Detect which cell encompasses the target text, then output its (X, Y) center coordinate. 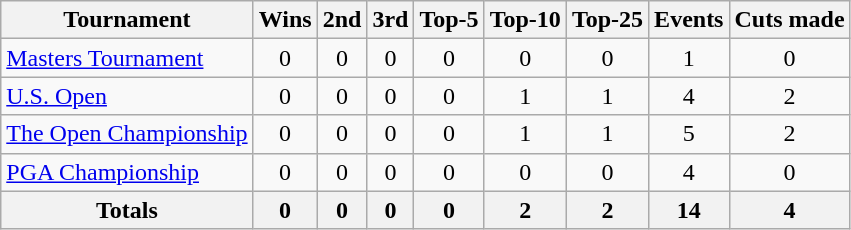
Cuts made (790, 20)
Masters Tournament (127, 58)
U.S. Open (127, 96)
Events (689, 20)
Tournament (127, 20)
5 (689, 134)
14 (689, 210)
Totals (127, 210)
Top-10 (525, 20)
2nd (342, 20)
The Open Championship (127, 134)
Wins (285, 20)
Top-5 (449, 20)
3rd (390, 20)
Top-25 (607, 20)
PGA Championship (127, 172)
